Capture the cell that displays the provided text and extract its [x, y] central coordinate. 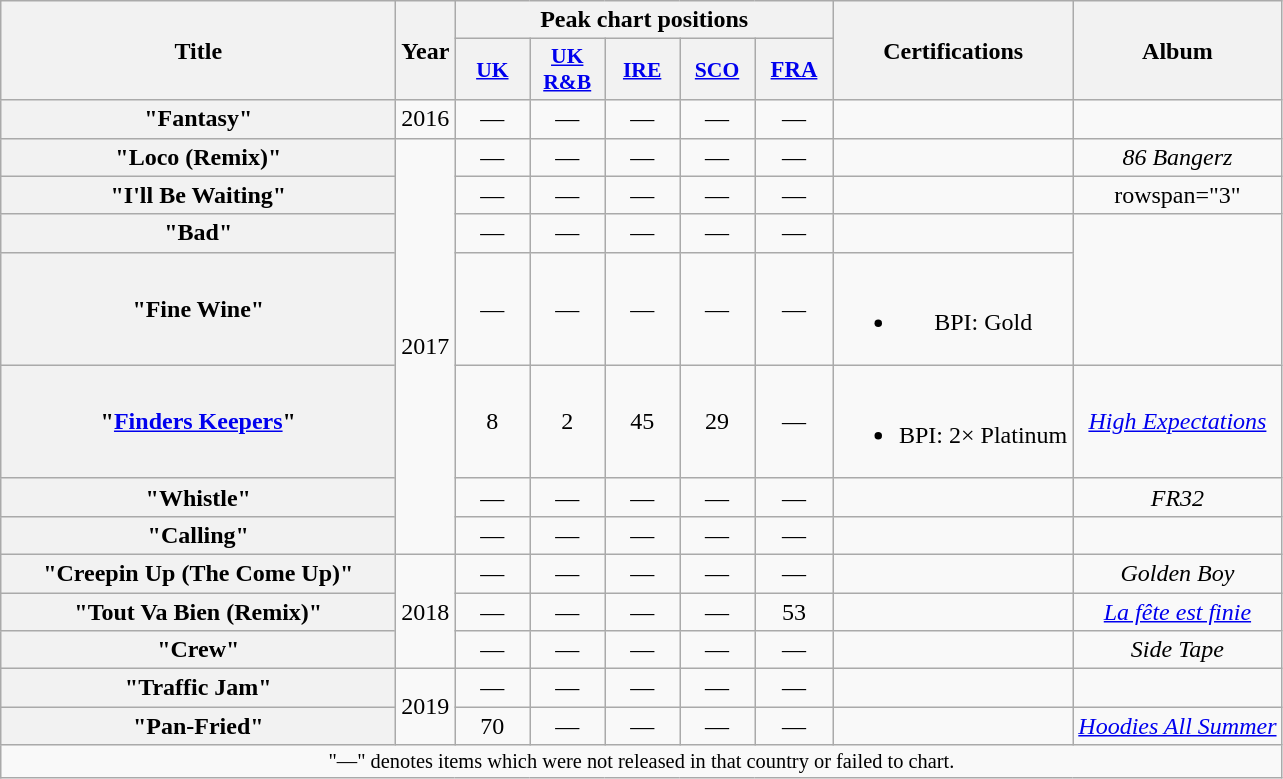
Golden Boy [1178, 573]
Peak chart positions [644, 20]
45 [642, 422]
La fête est finie [1178, 611]
"Fine Wine" [198, 308]
"I'll Be Waiting" [198, 195]
2016 [426, 119]
2 [568, 422]
Year [426, 50]
2017 [426, 346]
70 [492, 726]
BPI: 2× Platinum [952, 422]
High Expectations [1178, 422]
Album [1178, 50]
UK [492, 70]
SCO [718, 70]
"Bad" [198, 233]
rowspan="3" [1178, 195]
29 [718, 422]
"Traffic Jam" [198, 688]
Side Tape [1178, 650]
2019 [426, 707]
IRE [642, 70]
"Creepin Up (The Come Up)" [198, 573]
BPI: Gold [952, 308]
FRA [794, 70]
8 [492, 422]
"Crew" [198, 650]
Certifications [952, 50]
UKR&B [568, 70]
"Pan-Fried" [198, 726]
"Loco (Remix)" [198, 157]
53 [794, 611]
FR32 [1178, 497]
"Fantasy" [198, 119]
"—" denotes items which were not released in that country or failed to chart. [642, 762]
"Calling" [198, 535]
Title [198, 50]
"Whistle" [198, 497]
"Finders Keepers" [198, 422]
Hoodies All Summer [1178, 726]
86 Bangerz [1178, 157]
"Tout Va Bien (Remix)" [198, 611]
2018 [426, 611]
